Locate the cell with the specified text and output its (x, y) center coordinate. 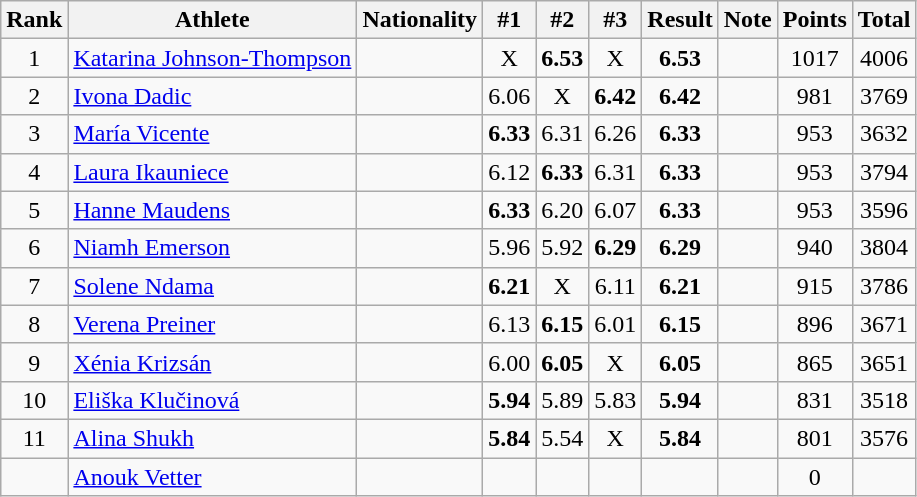
3518 (884, 400)
Verena Preiner (212, 324)
1 (34, 58)
Ivona Dadic (212, 96)
801 (814, 438)
Eliška Klučinová (212, 400)
4 (34, 172)
Solene Ndama (212, 286)
11 (34, 438)
Total (884, 20)
Hanne Maudens (212, 210)
5.54 (562, 438)
5.92 (562, 248)
Xénia Krizsán (212, 362)
4006 (884, 58)
3 (34, 134)
3794 (884, 172)
2 (34, 96)
5 (34, 210)
#2 (562, 20)
3576 (884, 438)
7 (34, 286)
915 (814, 286)
6.00 (510, 362)
María Vicente (212, 134)
896 (814, 324)
831 (814, 400)
3804 (884, 248)
981 (814, 96)
6.01 (616, 324)
3671 (884, 324)
Laura Ikauniece (212, 172)
6.06 (510, 96)
Katarina Johnson-Thompson (212, 58)
6.26 (616, 134)
#1 (510, 20)
0 (814, 477)
Rank (34, 20)
5.96 (510, 248)
6.11 (616, 286)
865 (814, 362)
6.13 (510, 324)
10 (34, 400)
6 (34, 248)
1017 (814, 58)
940 (814, 248)
6.20 (562, 210)
3596 (884, 210)
Athlete (212, 20)
#3 (616, 20)
Niamh Emerson (212, 248)
8 (34, 324)
6.07 (616, 210)
Result (680, 20)
3632 (884, 134)
5.83 (616, 400)
Nationality (420, 20)
Alina Shukh (212, 438)
Points (814, 20)
3786 (884, 286)
3651 (884, 362)
5.89 (562, 400)
Note (748, 20)
Anouk Vetter (212, 477)
3769 (884, 96)
9 (34, 362)
6.12 (510, 172)
